Extract the [x, y] coordinate from the center of the cell holding the provided text.  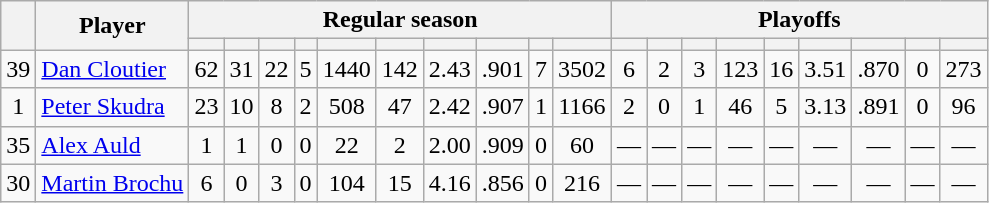
2.43 [450, 69]
.909 [502, 145]
123 [740, 69]
216 [582, 183]
39 [18, 69]
1440 [346, 69]
508 [346, 107]
.907 [502, 107]
8 [276, 107]
46 [740, 107]
104 [346, 183]
62 [206, 69]
Peter Skudra [112, 107]
10 [242, 107]
Martin Brochu [112, 183]
3.51 [826, 69]
60 [582, 145]
.901 [502, 69]
30 [18, 183]
31 [242, 69]
273 [964, 69]
96 [964, 107]
Playoffs [799, 20]
47 [400, 107]
Alex Auld [112, 145]
Dan Cloutier [112, 69]
.891 [878, 107]
35 [18, 145]
4.16 [450, 183]
3.13 [826, 107]
23 [206, 107]
3502 [582, 69]
15 [400, 183]
7 [540, 69]
.870 [878, 69]
2.00 [450, 145]
16 [782, 69]
Player [112, 26]
1166 [582, 107]
Regular season [400, 20]
142 [400, 69]
.856 [502, 183]
2.42 [450, 107]
